Return (x, y) of the center of cell containing provided text 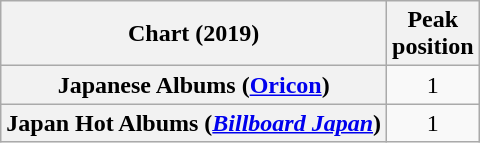
Japan Hot Albums (Billboard Japan) (194, 123)
Chart (2019) (194, 34)
Peakposition (433, 34)
Japanese Albums (Oricon) (194, 85)
